Detect which cell encompasses the target text, then output its [X, Y] center coordinate. 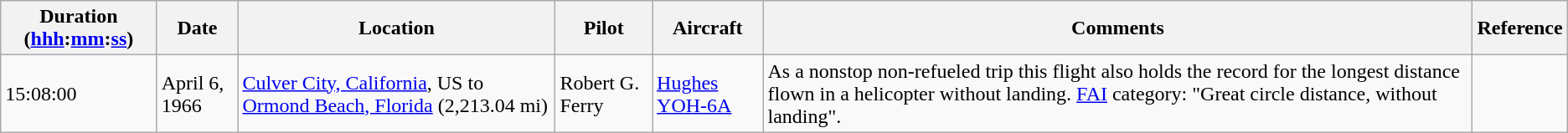
April 6, 1966 [198, 94]
Robert G. Ferry [604, 94]
Reference [1519, 28]
15:08:00 [79, 94]
Hughes YOH-6A [708, 94]
Date [198, 28]
Pilot [604, 28]
Comments [1117, 28]
Duration (hhh:mm:ss) [79, 28]
Culver City, California, US to Ormond Beach, Florida (2,213.04 mi) [397, 94]
Location [397, 28]
Aircraft [708, 28]
